Detect which cell encompasses the target text, then output its [x, y] center coordinate. 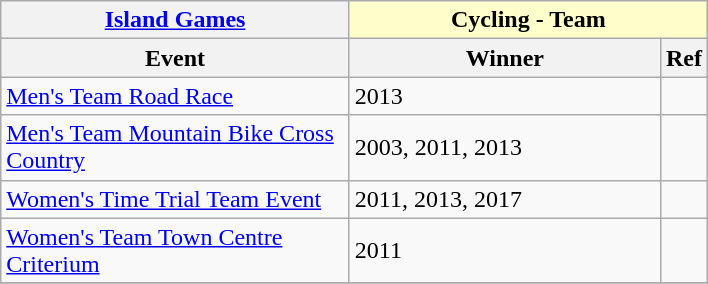
Women's Time Trial Team Event [176, 199]
Cycling - Team [528, 20]
Island Games [176, 20]
2003, 2011, 2013 [504, 148]
Women's Team Town Centre Criterium [176, 250]
Men's Team Mountain Bike Cross Country [176, 148]
Ref [684, 58]
Men's Team Road Race [176, 96]
Winner [504, 58]
Event [176, 58]
2013 [504, 96]
2011, 2013, 2017 [504, 199]
2011 [504, 250]
